For the text-containing cell, return its midpoint in [X, Y] coordinate format. 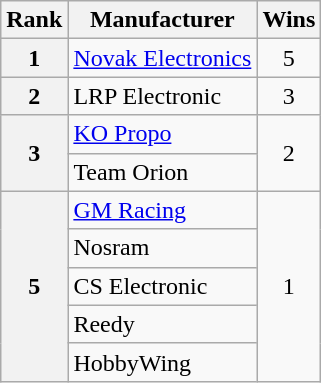
Team Orion [162, 172]
GM Racing [162, 210]
LRP Electronic [162, 96]
KO Propo [162, 134]
Rank [34, 20]
Wins [289, 20]
Manufacturer [162, 20]
Novak Electronics [162, 58]
HobbyWing [162, 362]
CS Electronic [162, 286]
Nosram [162, 248]
Reedy [162, 324]
